From the cell containing the given text, extract its center point as [X, Y] coordinate. 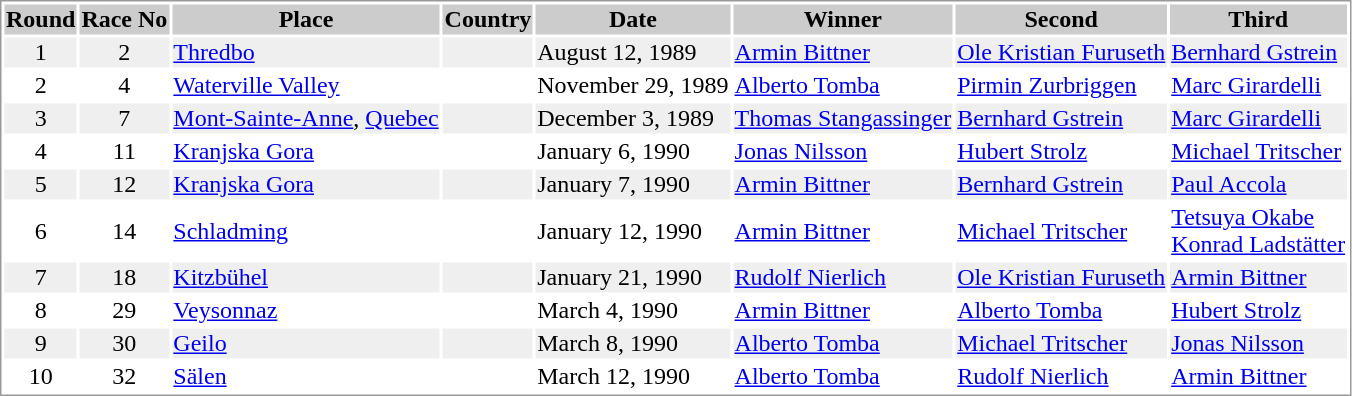
Mont-Sainte-Anne, Quebec [306, 119]
August 12, 1989 [633, 53]
Winner [843, 19]
Third [1258, 19]
Kitzbühel [306, 277]
Thredbo [306, 53]
Paul Accola [1258, 185]
12 [124, 185]
March 12, 1990 [633, 377]
Thomas Stangassinger [843, 119]
32 [124, 377]
18 [124, 277]
Pirmin Zurbriggen [1062, 85]
November 29, 1989 [633, 85]
8 [40, 311]
Date [633, 19]
Country [488, 19]
January 7, 1990 [633, 185]
Place [306, 19]
11 [124, 151]
10 [40, 377]
December 3, 1989 [633, 119]
9 [40, 343]
Schladming [306, 230]
Waterville Valley [306, 85]
January 6, 1990 [633, 151]
Tetsuya Okabe Konrad Ladstätter [1258, 230]
Sälen [306, 377]
Round [40, 19]
March 4, 1990 [633, 311]
14 [124, 230]
5 [40, 185]
Second [1062, 19]
January 21, 1990 [633, 277]
6 [40, 230]
30 [124, 343]
March 8, 1990 [633, 343]
Race No [124, 19]
1 [40, 53]
January 12, 1990 [633, 230]
Geilo [306, 343]
3 [40, 119]
29 [124, 311]
Veysonnaz [306, 311]
